Return (x, y) of the center of cell containing provided text 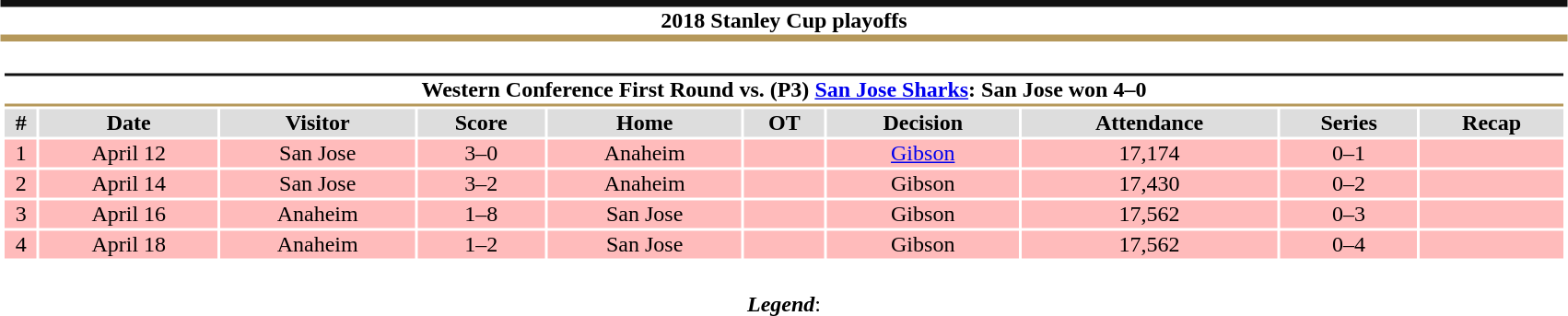
Home (644, 123)
# (20, 123)
Western Conference First Round vs. (P3) San Jose Sharks: San Jose won 4–0 (783, 90)
April 16 (129, 215)
Series (1349, 123)
Decision (923, 123)
3–0 (481, 154)
0–3 (1349, 215)
3–2 (481, 183)
April 12 (129, 154)
April 18 (129, 244)
17,174 (1149, 154)
3 (20, 215)
April 14 (129, 183)
0–4 (1349, 244)
1–8 (481, 215)
0–2 (1349, 183)
2018 Stanley Cup playoffs (784, 20)
Date (129, 123)
Attendance (1149, 123)
0–1 (1349, 154)
2 (20, 183)
Recap (1491, 123)
17,430 (1149, 183)
Visitor (317, 123)
1 (20, 154)
Score (481, 123)
1–2 (481, 244)
OT (785, 123)
4 (20, 244)
